Return (X, Y) of the center of cell containing provided text 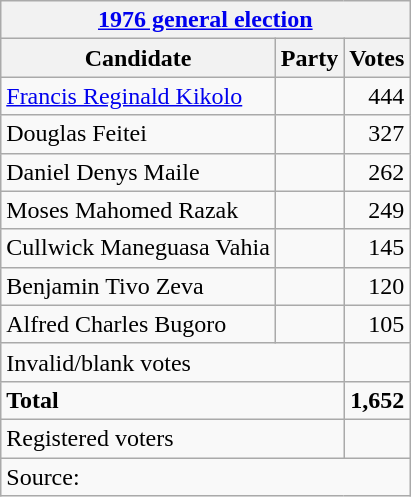
145 (377, 248)
Source: (206, 477)
1976 general election (206, 20)
Total (172, 400)
Party (309, 58)
1,652 (377, 400)
120 (377, 286)
Alfred Charles Bugoro (138, 324)
262 (377, 172)
Moses Mahomed Razak (138, 210)
327 (377, 134)
Francis Reginald Kikolo (138, 96)
Registered voters (172, 438)
249 (377, 210)
Daniel Denys Maile (138, 172)
Cullwick Maneguasa Vahia (138, 248)
Benjamin Tivo Zeva (138, 286)
Votes (377, 58)
444 (377, 96)
Invalid/blank votes (172, 362)
105 (377, 324)
Candidate (138, 58)
Douglas Feitei (138, 134)
